Output the [X, Y] coordinate of the center of the cell containing the given text.  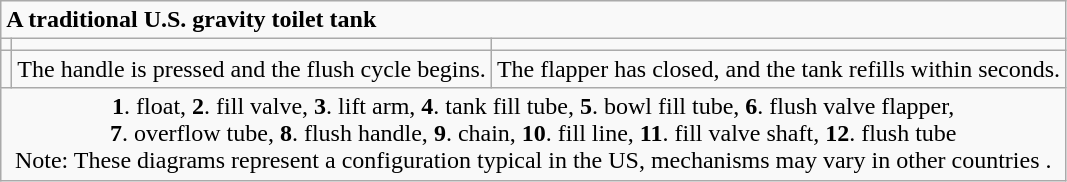
The flapper has closed, and the tank refills within seconds. [778, 69]
A traditional U.S. gravity toilet tank [534, 20]
The handle is pressed and the flush cycle begins. [252, 69]
